Provide the [X, Y] coordinate of the cell's center where the given text is located.  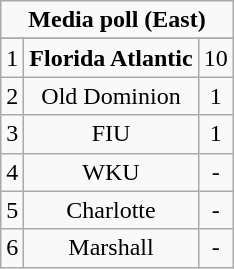
Charlotte [111, 210]
6 [12, 248]
FIU [111, 134]
Media poll (East) [118, 20]
2 [12, 96]
5 [12, 210]
Marshall [111, 248]
4 [12, 172]
3 [12, 134]
WKU [111, 172]
10 [216, 58]
Old Dominion [111, 96]
Florida Atlantic [111, 58]
